Locate the cell with the specified text and output its (x, y) center coordinate. 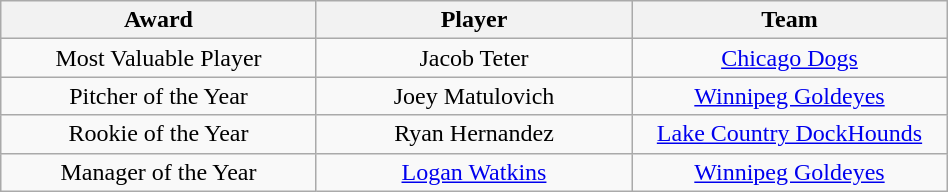
Rookie of the Year (158, 134)
Manager of the Year (158, 172)
Logan Watkins (474, 172)
Award (158, 20)
Jacob Teter (474, 58)
Pitcher of the Year (158, 96)
Joey Matulovich (474, 96)
Most Valuable Player (158, 58)
Player (474, 20)
Chicago Dogs (790, 58)
Ryan Hernandez (474, 134)
Team (790, 20)
Lake Country DockHounds (790, 134)
